From the cell containing the given text, extract its center point as (x, y) coordinate. 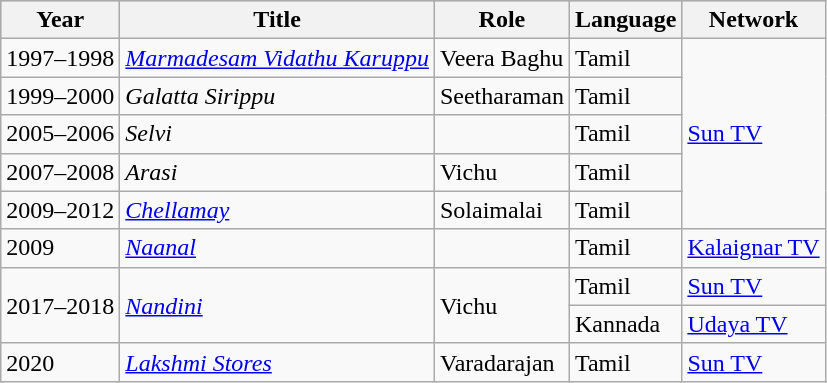
Arasi (278, 172)
Marmadesam Vidathu Karuppu (278, 58)
Veera Baghu (502, 58)
2020 (60, 362)
Naanal (278, 248)
Galatta Sirippu (278, 96)
Language (625, 20)
1997–1998 (60, 58)
2007–2008 (60, 172)
Nandini (278, 305)
Role (502, 20)
2009–2012 (60, 210)
2017–2018 (60, 305)
Selvi (278, 134)
1999–2000 (60, 96)
Kalaignar TV (754, 248)
Title (278, 20)
Varadarajan (502, 362)
Chellamay (278, 210)
Year (60, 20)
Lakshmi Stores (278, 362)
Udaya TV (754, 324)
2009 (60, 248)
Kannada (625, 324)
Seetharaman (502, 96)
Solaimalai (502, 210)
2005–2006 (60, 134)
Network (754, 20)
